Identify which cell holds the provided text, then report its (x, y) central coordinate. 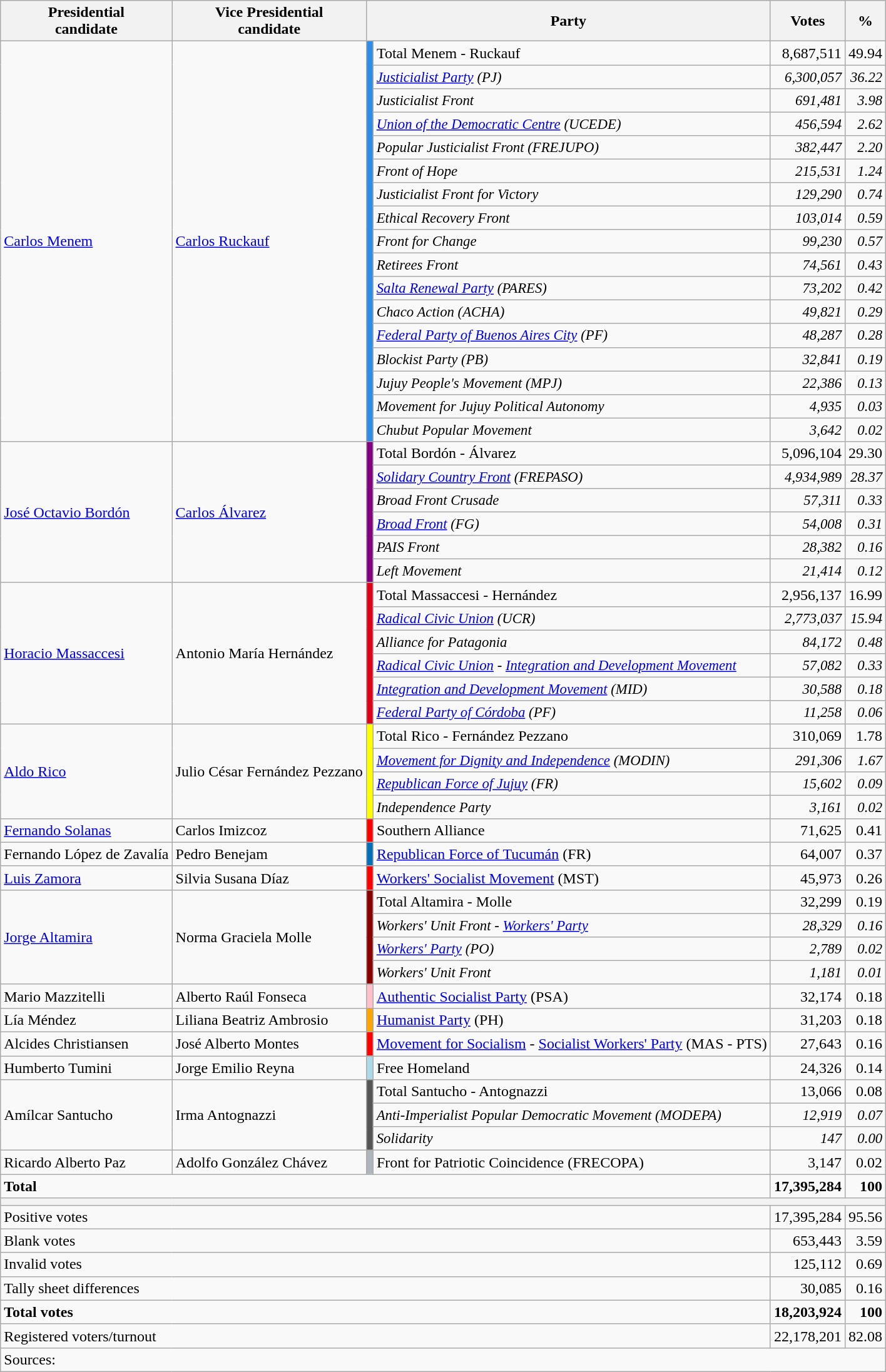
6,300,057 (807, 77)
Votes (807, 21)
28,382 (807, 547)
Left Movement (572, 571)
24,326 (807, 1068)
Adolfo González Chávez (269, 1162)
2,956,137 (807, 594)
Sources: (443, 1359)
0.26 (865, 878)
Front for Change (572, 241)
Broad Front Crusade (572, 501)
Chubut Popular Movement (572, 430)
8,687,511 (807, 53)
Liliana Beatriz Ambrosio (269, 1020)
Carlos Ruckauf (269, 241)
147 (807, 1139)
Alliance for Patagonia (572, 642)
13,066 (807, 1092)
0.43 (865, 265)
Humberto Tumini (86, 1068)
Humanist Party (PH) (572, 1020)
Vice Presidentialcandidate (269, 21)
0.03 (865, 406)
22,386 (807, 383)
0.57 (865, 241)
Front for Patriotic Coincidence (FRECOPA) (572, 1162)
Movement for Socialism - Socialist Workers' Party (MAS - PTS) (572, 1044)
Blockist Party (PB) (572, 359)
Broad Front (FG) (572, 524)
28,329 (807, 926)
Justicialist Front for Victory (572, 195)
Federal Party of Córdoba (PF) (572, 713)
José Alberto Montes (269, 1044)
Total Santucho - Antognazzi (572, 1092)
Anti-Imperialist Popular Democratic Movement (MODEPA) (572, 1115)
0.59 (865, 218)
0.13 (865, 383)
Southern Alliance (572, 830)
49,821 (807, 312)
0.08 (865, 1092)
129,290 (807, 195)
30,588 (807, 689)
0.12 (865, 571)
Tally sheet differences (385, 1288)
PAIS Front (572, 547)
18,203,924 (807, 1312)
4,934,989 (807, 477)
Front of Hope (572, 171)
49.94 (865, 53)
2,789 (807, 949)
11,258 (807, 713)
Solidary Country Front (FREPASO) (572, 477)
Carlos Menem (86, 241)
Blank votes (385, 1241)
Registered voters/turnout (385, 1336)
653,443 (807, 1241)
3,147 (807, 1162)
74,561 (807, 265)
Federal Party of Buenos Aires City (PF) (572, 335)
0.31 (865, 524)
103,014 (807, 218)
3,161 (807, 807)
Positive votes (385, 1217)
15.94 (865, 618)
0.41 (865, 830)
Solidarity (572, 1139)
0.06 (865, 713)
4,935 (807, 406)
1.24 (865, 171)
1.78 (865, 736)
Radical Civic Union - Integration and Development Movement (572, 666)
0.29 (865, 312)
Integration and Development Movement (MID) (572, 689)
Total Bordón - Álvarez (572, 453)
Movement for Dignity and Independence (MODIN) (572, 760)
215,531 (807, 171)
Workers' Unit Front (572, 973)
45,973 (807, 878)
Alcides Christiansen (86, 1044)
Workers' Socialist Movement (MST) (572, 878)
1,181 (807, 973)
Mario Mazzitelli (86, 996)
12,919 (807, 1115)
Workers' Unit Front - Workers' Party (572, 926)
Jorge Altamira (86, 937)
Chaco Action (ACHA) (572, 312)
84,172 (807, 642)
310,069 (807, 736)
54,008 (807, 524)
Union of the Democratic Centre (UCEDE) (572, 124)
Norma Graciela Molle (269, 937)
Party (568, 21)
Aldo Rico (86, 771)
Invalid votes (385, 1264)
Fernando López de Zavalía (86, 854)
Carlos Imizcoz (269, 830)
21,414 (807, 571)
Pedro Benejam (269, 854)
57,311 (807, 501)
0.48 (865, 642)
16.99 (865, 594)
36.22 (865, 77)
691,481 (807, 100)
3.98 (865, 100)
2.20 (865, 148)
Presidentialcandidate (86, 21)
Carlos Álvarez (269, 512)
Retirees Front (572, 265)
Jorge Emilio Reyna (269, 1068)
Julio César Fernández Pezzano (269, 771)
382,447 (807, 148)
Horacio Massaccesi (86, 653)
32,841 (807, 359)
456,594 (807, 124)
82.08 (865, 1336)
Salta Renewal Party (PARES) (572, 288)
Total Menem - Ruckauf (572, 53)
Justicialist Front (572, 100)
Authentic Socialist Party (PSA) (572, 996)
Ricardo Alberto Paz (86, 1162)
27,643 (807, 1044)
57,082 (807, 666)
0.69 (865, 1264)
48,287 (807, 335)
29.30 (865, 453)
Radical Civic Union (UCR) (572, 618)
Republican Force of Tucumán (FR) (572, 854)
Movement for Jujuy Political Autonomy (572, 406)
Total votes (385, 1312)
0.00 (865, 1139)
Irma Antognazzi (269, 1115)
Jujuy People's Movement (MPJ) (572, 383)
0.07 (865, 1115)
Justicialist Party (PJ) (572, 77)
73,202 (807, 288)
0.14 (865, 1068)
% (865, 21)
71,625 (807, 830)
Amílcar Santucho (86, 1115)
291,306 (807, 760)
15,602 (807, 783)
Free Homeland (572, 1068)
30,085 (807, 1288)
Popular Justicialist Front (FREJUPO) (572, 148)
2,773,037 (807, 618)
3.59 (865, 1241)
Total Massaccesi - Hernández (572, 594)
Total Rico - Fernández Pezzano (572, 736)
Republican Force of Jujuy (FR) (572, 783)
2.62 (865, 124)
Alberto Raúl Fonseca (269, 996)
0.28 (865, 335)
Luis Zamora (86, 878)
Lía Méndez (86, 1020)
0.42 (865, 288)
95.56 (865, 1217)
Total (385, 1186)
0.74 (865, 195)
31,203 (807, 1020)
José Octavio Bordón (86, 512)
64,007 (807, 854)
0.09 (865, 783)
Ethical Recovery Front (572, 218)
Fernando Solanas (86, 830)
125,112 (807, 1264)
1.67 (865, 760)
22,178,201 (807, 1336)
99,230 (807, 241)
32,174 (807, 996)
Silvia Susana Díaz (269, 878)
Antonio María Hernández (269, 653)
0.01 (865, 973)
5,096,104 (807, 453)
32,299 (807, 902)
3,642 (807, 430)
0.37 (865, 854)
Independence Party (572, 807)
Workers' Party (PO) (572, 949)
Total Altamira - Molle (572, 902)
28.37 (865, 477)
